Pinpoint the cell where the given text exists, returning its (X, Y) midpoint coordinate. 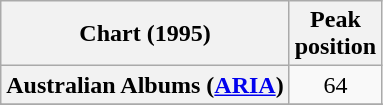
Peakposition (335, 34)
Australian Albums (ARIA) (145, 85)
64 (335, 85)
Chart (1995) (145, 34)
